Pinpoint the cell where the given text exists, returning its [X, Y] midpoint coordinate. 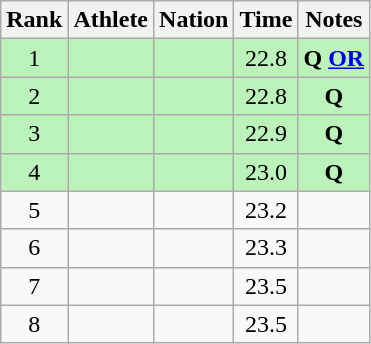
8 [34, 324]
Nation [194, 20]
Q OR [334, 58]
1 [34, 58]
5 [34, 210]
Rank [34, 20]
23.0 [266, 172]
3 [34, 134]
22.9 [266, 134]
4 [34, 172]
Notes [334, 20]
23.2 [266, 210]
2 [34, 96]
Time [266, 20]
6 [34, 248]
7 [34, 286]
Athlete [111, 20]
23.3 [266, 248]
